Output the (X, Y) coordinate of the center of the cell containing the given text.  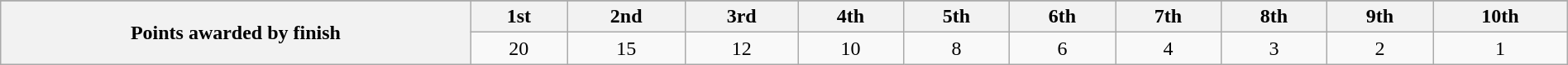
4th (851, 17)
1st (519, 17)
6th (1063, 17)
5th (957, 17)
1 (1500, 48)
9th (1380, 17)
10 (851, 48)
Points awarded by finish (236, 32)
8 (957, 48)
8th (1274, 17)
6 (1063, 48)
3 (1274, 48)
20 (519, 48)
15 (627, 48)
4 (1169, 48)
2 (1380, 48)
10th (1500, 17)
2nd (627, 17)
7th (1169, 17)
12 (742, 48)
3rd (742, 17)
